From the cell containing the given text, extract its center point as (X, Y) coordinate. 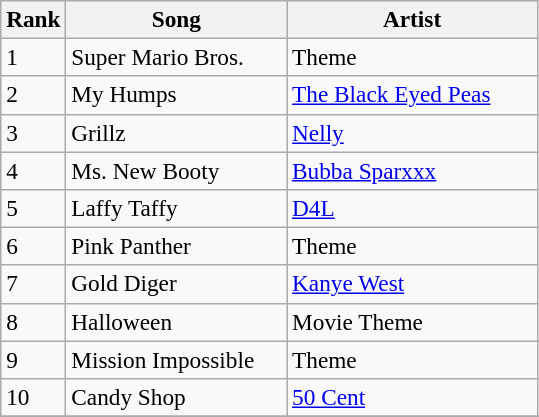
Mission Impossible (176, 359)
5 (34, 208)
Gold Diger (176, 284)
4 (34, 170)
Artist (412, 19)
The Black Eyed Peas (412, 95)
Movie Theme (412, 322)
Super Mario Bros. (176, 57)
My Humps (176, 95)
50 Cent (412, 397)
2 (34, 95)
7 (34, 284)
3 (34, 133)
1 (34, 57)
Nelly (412, 133)
10 (34, 397)
Bubba Sparxxx (412, 170)
Candy Shop (176, 397)
D4L (412, 208)
8 (34, 322)
Halloween (176, 322)
Grillz (176, 133)
9 (34, 359)
Song (176, 19)
6 (34, 246)
Ms. New Booty (176, 170)
Laffy Taffy (176, 208)
Kanye West (412, 284)
Rank (34, 19)
Pink Panther (176, 246)
